Locate the cell with the specified text and output its (X, Y) center coordinate. 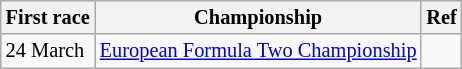
European Formula Two Championship (258, 51)
24 March (48, 51)
First race (48, 17)
Championship (258, 17)
Ref (441, 17)
